For the text-containing cell, return its midpoint in (x, y) coordinate format. 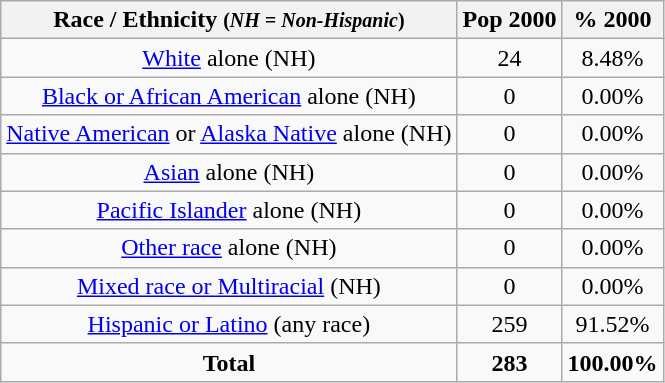
% 2000 (612, 20)
91.52% (612, 324)
Pacific Islander alone (NH) (229, 210)
Mixed race or Multiracial (NH) (229, 286)
8.48% (612, 58)
Asian alone (NH) (229, 172)
24 (510, 58)
259 (510, 324)
283 (510, 362)
100.00% (612, 362)
Hispanic or Latino (any race) (229, 324)
Pop 2000 (510, 20)
Native American or Alaska Native alone (NH) (229, 134)
Total (229, 362)
White alone (NH) (229, 58)
Black or African American alone (NH) (229, 96)
Other race alone (NH) (229, 248)
Race / Ethnicity (NH = Non-Hispanic) (229, 20)
